Extract the [X, Y] coordinate from the center of the cell holding the provided text.  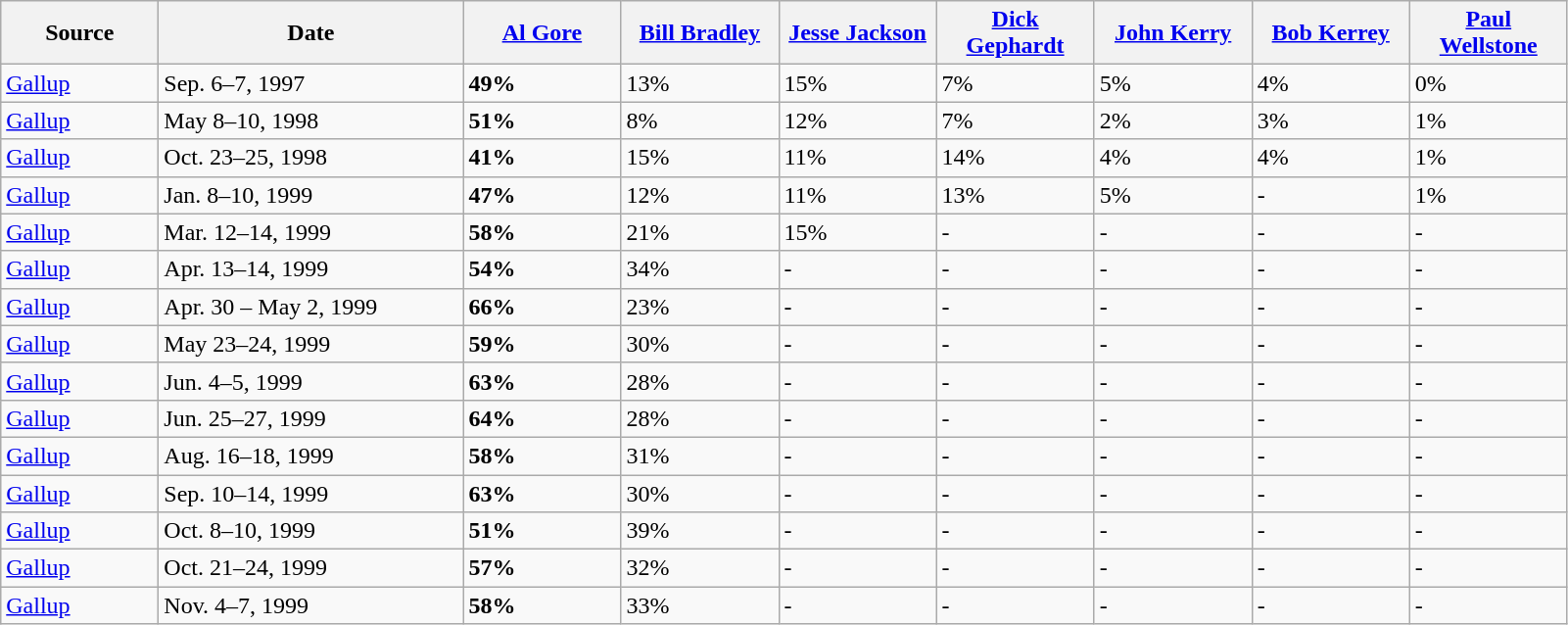
23% [699, 307]
49% [543, 83]
66% [543, 307]
21% [699, 232]
John Kerry [1173, 33]
31% [699, 456]
Nov. 4–7, 1999 [311, 605]
Jun. 25–27, 1999 [311, 418]
Mar. 12–14, 1999 [311, 232]
Bob Kerrey [1330, 33]
May 8–10, 1998 [311, 120]
May 23–24, 1999 [311, 344]
Paul Wellstone [1489, 33]
8% [699, 120]
Oct. 23–25, 1998 [311, 158]
Aug. 16–18, 1999 [311, 456]
Source [80, 33]
39% [699, 531]
64% [543, 418]
Date [311, 33]
32% [699, 568]
Oct. 8–10, 1999 [311, 531]
Apr. 30 – May 2, 1999 [311, 307]
Sep. 6–7, 1997 [311, 83]
Dick Gephardt [1015, 33]
2% [1173, 120]
Jun. 4–5, 1999 [311, 381]
Al Gore [543, 33]
57% [543, 568]
Apr. 13–14, 1999 [311, 269]
54% [543, 269]
47% [543, 195]
14% [1015, 158]
0% [1489, 83]
Oct. 21–24, 1999 [311, 568]
Jesse Jackson [858, 33]
Sep. 10–14, 1999 [311, 493]
Jan. 8–10, 1999 [311, 195]
33% [699, 605]
59% [543, 344]
3% [1330, 120]
34% [699, 269]
41% [543, 158]
Bill Bradley [699, 33]
